Return (x, y) of the center of cell containing provided text 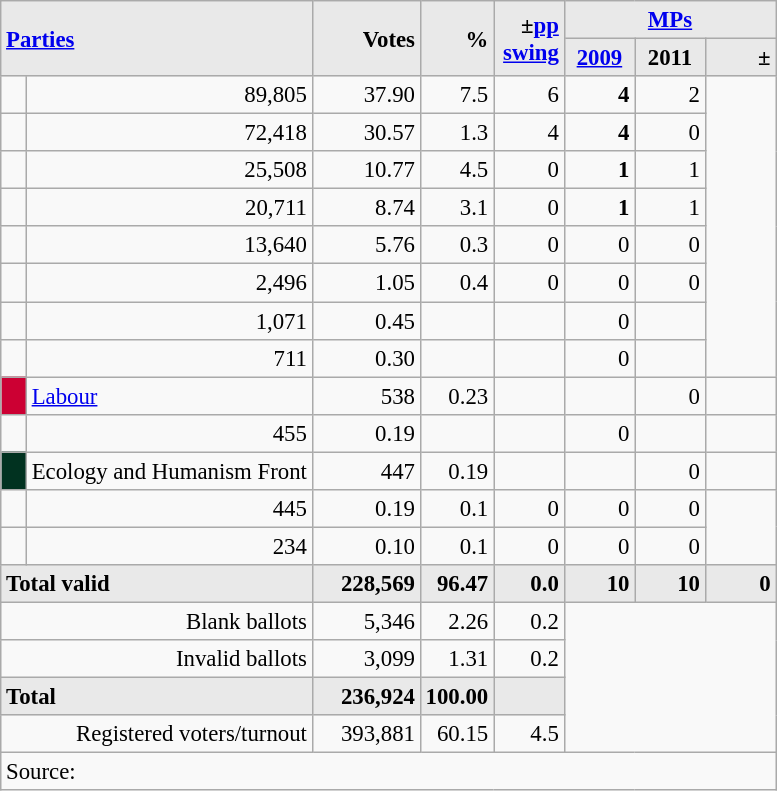
1.31 (456, 659)
Parties (156, 38)
6 (530, 95)
Votes (366, 38)
0.4 (456, 283)
30.57 (366, 133)
2011 (670, 58)
20,711 (169, 208)
Blank ballots (156, 621)
538 (366, 396)
% (456, 38)
89,805 (169, 95)
5.76 (366, 245)
25,508 (169, 170)
7.5 (456, 95)
Registered voters/turnout (156, 734)
445 (169, 509)
1.3 (456, 133)
3,099 (366, 659)
0.23 (456, 396)
± (740, 58)
37.90 (366, 95)
0.3 (456, 245)
Total valid (156, 584)
0.0 (530, 584)
1.05 (366, 283)
236,924 (366, 697)
0.10 (366, 546)
Source: (388, 772)
72,418 (169, 133)
0.45 (366, 321)
8.74 (366, 208)
2.26 (456, 621)
711 (169, 358)
Invalid ballots (156, 659)
1,071 (169, 321)
Total (156, 697)
100.00 (456, 697)
234 (169, 546)
Labour (169, 396)
393,881 (366, 734)
±pp swing (530, 38)
228,569 (366, 584)
2,496 (169, 283)
447 (366, 471)
2 (670, 95)
2009 (600, 58)
455 (169, 433)
5,346 (366, 621)
Ecology and Humanism Front (169, 471)
0.30 (366, 358)
96.47 (456, 584)
3.1 (456, 208)
13,640 (169, 245)
MPs (670, 20)
60.15 (456, 734)
10.77 (366, 170)
